Provide the [x, y] coordinate of the cell's center where the given text is located.  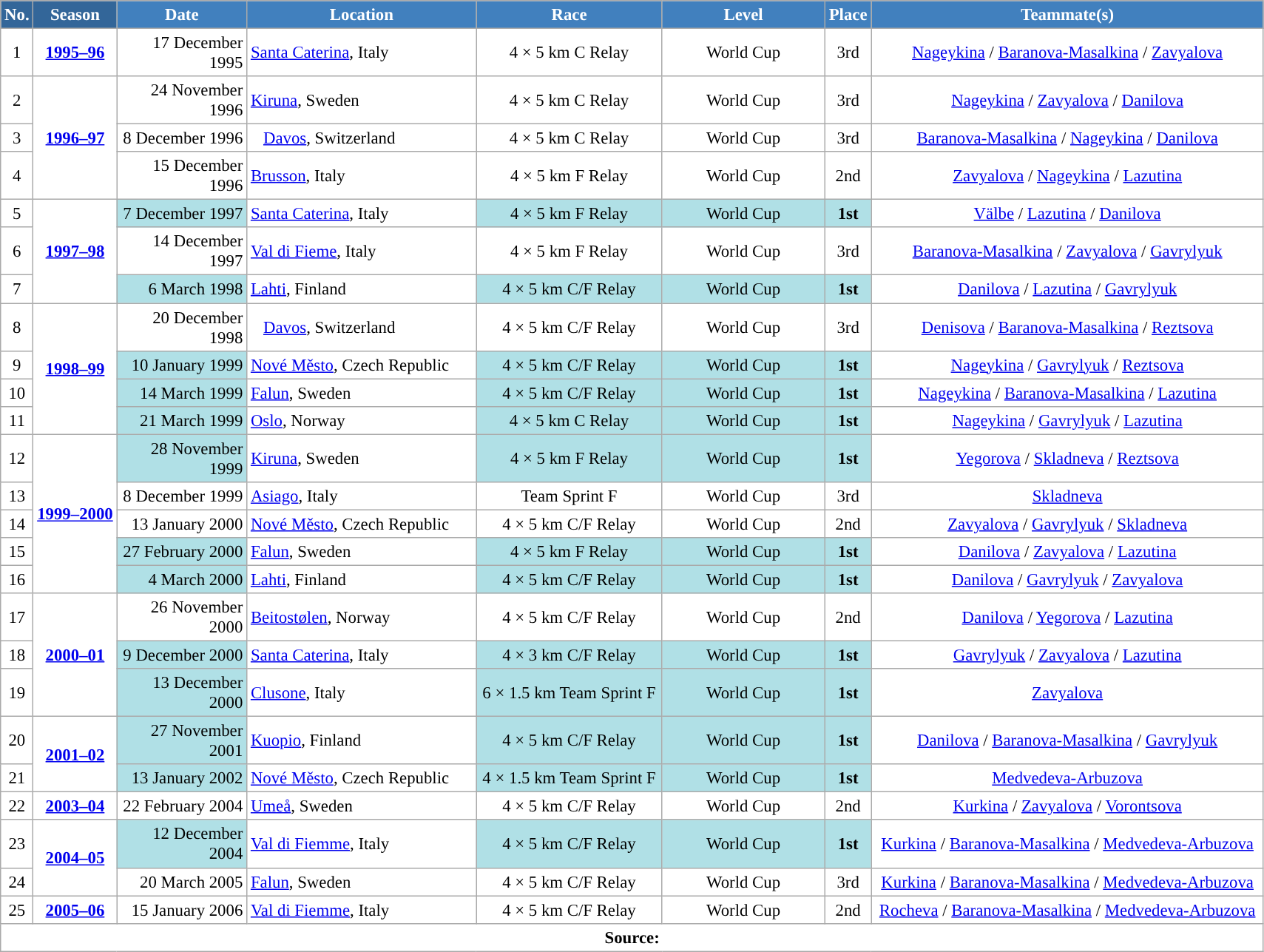
Baranova-Masalkina / Zavyalova / Gavrylyuk [1068, 251]
2001–02 [75, 754]
15 December 1996 [182, 176]
2005–06 [75, 910]
No. [17, 15]
Denisova / Baranova-Masalkina / Reztsova [1068, 327]
Brusson, Italy [362, 176]
Medvedeva-Arbuzova [1068, 778]
Yegorova / Skladneva / Reztsova [1068, 459]
6 [17, 251]
Nageykina / Gavrylyuk / Reztsova [1068, 365]
17 December 1995 [182, 53]
22 [17, 806]
Zavyalova / Gavrylyuk / Skladneva [1068, 524]
Nageykina / Baranova-Masalkina / Zavyalova [1068, 53]
28 November 1999 [182, 459]
Nageykina / Gavrylyuk / Lazutina [1068, 420]
14 March 1999 [182, 393]
Asiago, Italy [362, 496]
22 February 2004 [182, 806]
Location [362, 15]
19 [17, 692]
14 December 1997 [182, 251]
4 March 2000 [182, 579]
9 December 2000 [182, 655]
Season [75, 15]
1997–98 [75, 251]
24 [17, 882]
13 [17, 496]
Oslo, Norway [362, 420]
Nageykina / Zavyalova / Danilova [1068, 101]
8 December 1996 [182, 138]
Val di Fieme, Italy [362, 251]
Kuopio, Finland [362, 741]
18 [17, 655]
13 January 2002 [182, 778]
Nageykina / Baranova-Masalkina / Lazutina [1068, 393]
23 [17, 845]
13 January 2000 [182, 524]
Level [744, 15]
2000–01 [75, 655]
12 December 2004 [182, 845]
15 January 2006 [182, 910]
Danilova / Lazutina / Gavrylyuk [1068, 289]
21 [17, 778]
2 [17, 101]
13 December 2000 [182, 692]
4 × 3 km C/F Relay [570, 655]
Place [848, 15]
15 [17, 552]
20 December 1998 [182, 327]
6 × 1.5 km Team Sprint F [570, 692]
21 March 1999 [182, 420]
Clusone, Italy [362, 692]
Danilova / Zavyalova / Lazutina [1068, 552]
20 March 2005 [182, 882]
Source: [632, 937]
17 [17, 617]
Danilova / Baranova-Masalkina / Gavrylyuk [1068, 741]
12 [17, 459]
1996–97 [75, 138]
Baranova-Masalkina / Nageykina / Danilova [1068, 138]
Välbe / Lazutina / Danilova [1068, 214]
10 January 1999 [182, 365]
Zavyalova / Nageykina / Lazutina [1068, 176]
27 February 2000 [182, 552]
6 March 1998 [182, 289]
1998–99 [75, 368]
Skladneva [1068, 496]
2004–05 [75, 858]
20 [17, 741]
Zavyalova [1068, 692]
10 [17, 393]
Rocheva / Baranova-Masalkina / Medvedeva-Arbuzova [1068, 910]
5 [17, 214]
25 [17, 910]
8 December 1999 [182, 496]
Date [182, 15]
26 November 2000 [182, 617]
4 [17, 176]
1995–96 [75, 53]
3 [17, 138]
Teammate(s) [1068, 15]
Race [570, 15]
14 [17, 524]
Beitostølen, Norway [362, 617]
16 [17, 579]
Gavrylyuk / Zavyalova / Lazutina [1068, 655]
27 November 2001 [182, 741]
11 [17, 420]
Danilova / Gavrylyuk / Zavyalova [1068, 579]
Team Sprint F [570, 496]
1999–2000 [75, 513]
4 × 1.5 km Team Sprint F [570, 778]
Kurkina / Zavyalova / Vorontsova [1068, 806]
7 [17, 289]
24 November 1996 [182, 101]
Umeå, Sweden [362, 806]
7 December 1997 [182, 214]
9 [17, 365]
1 [17, 53]
8 [17, 327]
2003–04 [75, 806]
Danilova / Yegorova / Lazutina [1068, 617]
